Scan for the cell matching the given text and deliver its [x, y] coordinate at center. 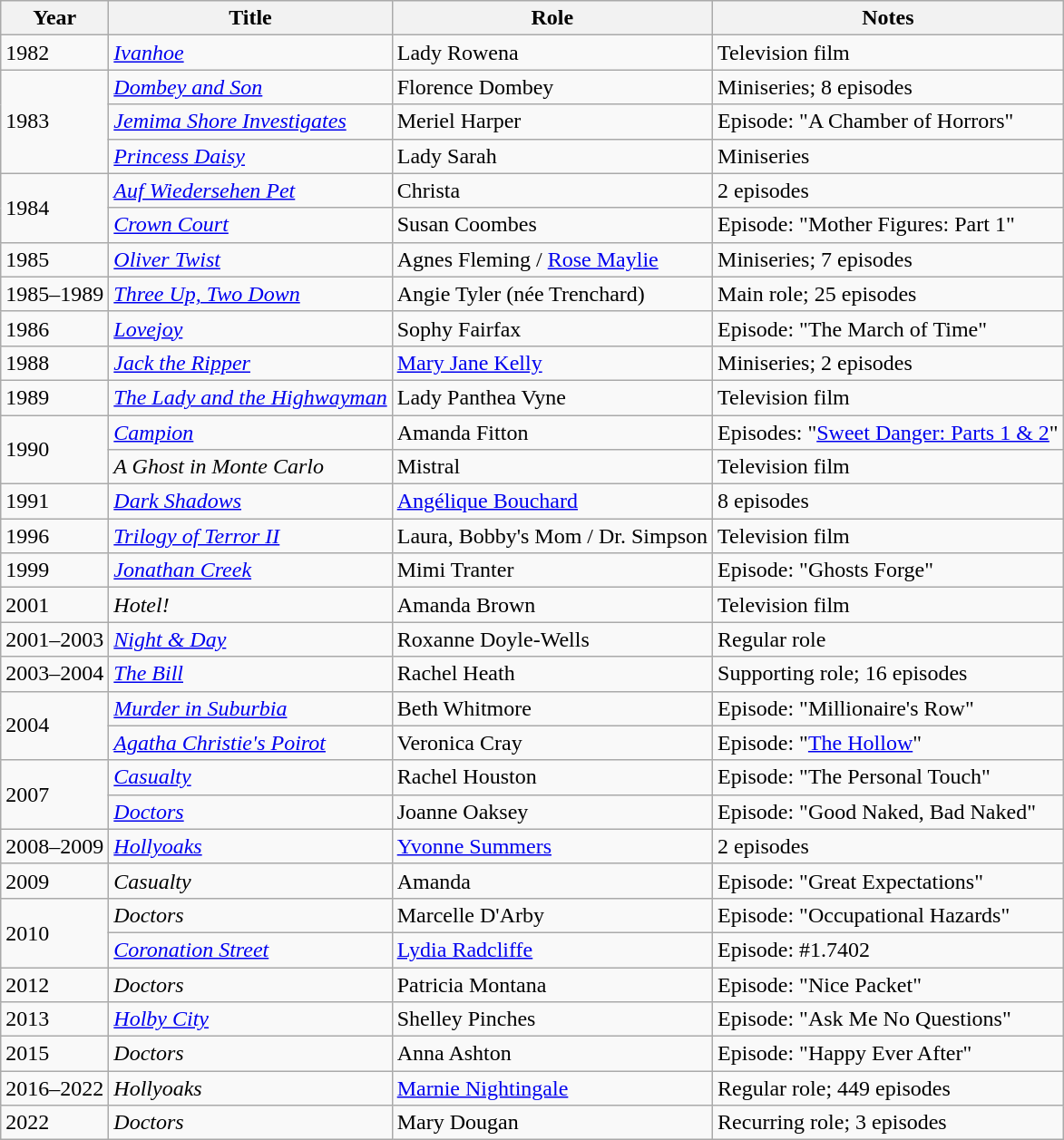
Episode: "Good Naked, Bad Naked" [889, 812]
Laura, Bobby's Mom / Dr. Simpson [552, 536]
Anna Ashton [552, 1054]
1999 [54, 570]
Holby City [250, 1019]
Marcelle D'Arby [552, 915]
1991 [54, 502]
1982 [54, 53]
Ivanhoe [250, 53]
2016–2022 [54, 1088]
2008–2009 [54, 846]
1990 [54, 450]
Jack the Ripper [250, 363]
Regular role; 449 episodes [889, 1088]
Recurring role; 3 episodes [889, 1123]
Murder in Suburbia [250, 708]
Florence Dombey [552, 87]
Agatha Christie's Poirot [250, 743]
Notes [889, 18]
1986 [54, 328]
2012 [54, 984]
Veronica Cray [552, 743]
Mimi Tranter [552, 570]
1983 [54, 122]
Miniseries; 2 episodes [889, 363]
Coronation Street [250, 950]
2004 [54, 726]
Mary Dougan [552, 1123]
Shelley Pinches [552, 1019]
Agnes Fleming / Rose Maylie [552, 259]
Episode: "Nice Packet" [889, 984]
Lady Sarah [552, 156]
2001 [54, 605]
Campion [250, 433]
Rachel Heath [552, 674]
Episode: "The Personal Touch" [889, 777]
The Lady and the Highwayman [250, 397]
Role [552, 18]
Episode: "The Hollow" [889, 743]
Patricia Montana [552, 984]
1989 [54, 397]
Dark Shadows [250, 502]
Jonathan Creek [250, 570]
Trilogy of Terror II [250, 536]
A Ghost in Monte Carlo [250, 467]
Dombey and Son [250, 87]
1985 [54, 259]
Princess Daisy [250, 156]
1985–1989 [54, 294]
Mary Jane Kelly [552, 363]
2022 [54, 1123]
Miniseries; 7 episodes [889, 259]
2013 [54, 1019]
Episode: "Mother Figures: Part 1" [889, 225]
Oliver Twist [250, 259]
Roxanne Doyle-Wells [552, 639]
Mistral [552, 467]
Title [250, 18]
Episode: "Millionaire's Row" [889, 708]
8 episodes [889, 502]
Meriel Harper [552, 122]
Episode: "The March of Time" [889, 328]
Night & Day [250, 639]
Jemima Shore Investigates [250, 122]
Amanda Brown [552, 605]
Regular role [889, 639]
2003–2004 [54, 674]
Marnie Nightingale [552, 1088]
Episodes: "Sweet Danger: Parts 1 & 2" [889, 433]
Three Up, Two Down [250, 294]
Episode: "Ask Me No Questions" [889, 1019]
Crown Court [250, 225]
1996 [54, 536]
Susan Coombes [552, 225]
Lydia Radcliffe [552, 950]
Christa [552, 190]
Amanda [552, 881]
2015 [54, 1054]
Angie Tyler (née Trenchard) [552, 294]
Joanne Oaksey [552, 812]
Main role; 25 episodes [889, 294]
Year [54, 18]
Episode: #1.7402 [889, 950]
2007 [54, 794]
1988 [54, 363]
Lady Panthea Vyne [552, 397]
Hotel! [250, 605]
Angélique Bouchard [552, 502]
Amanda Fitton [552, 433]
Yvonne Summers [552, 846]
Miniseries [889, 156]
The Bill [250, 674]
Supporting role; 16 episodes [889, 674]
Rachel Houston [552, 777]
1984 [54, 208]
Sophy Fairfax [552, 328]
Auf Wiedersehen Pet [250, 190]
2010 [54, 932]
Episode: "Occupational Hazards" [889, 915]
Miniseries; 8 episodes [889, 87]
Beth Whitmore [552, 708]
2001–2003 [54, 639]
Lady Rowena [552, 53]
2009 [54, 881]
Episode: "A Chamber of Horrors" [889, 122]
Episode: "Ghosts Forge" [889, 570]
Episode: "Happy Ever After" [889, 1054]
Lovejoy [250, 328]
Episode: "Great Expectations" [889, 881]
